Extract the [x, y] coordinate from the center of the cell holding the provided text.  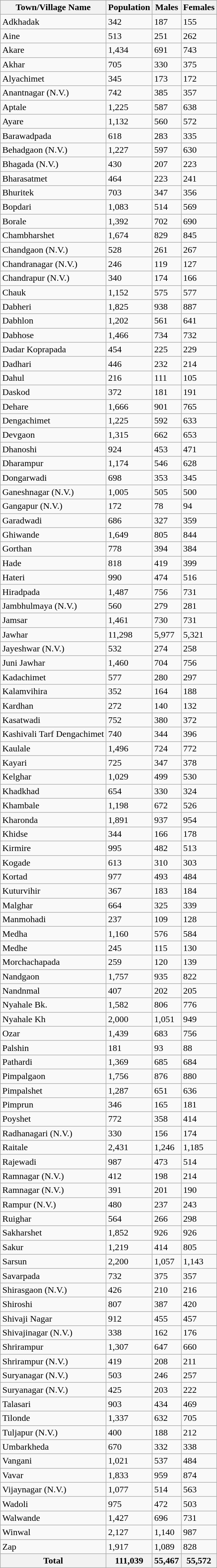
696 [166, 1518]
743 [199, 50]
Bopdari [53, 207]
55,572 [199, 1561]
724 [166, 748]
93 [166, 1048]
664 [129, 905]
1,891 [129, 820]
633 [199, 421]
575 [166, 292]
Total [53, 1561]
1,369 [129, 1062]
346 [129, 1105]
Tuljapur (N.V.) [53, 1432]
297 [199, 677]
1,132 [129, 121]
954 [199, 820]
576 [166, 934]
480 [129, 1204]
109 [166, 920]
Nyahale Bk. [53, 1005]
Ghiwande [53, 535]
Vavar [53, 1475]
636 [199, 1091]
130 [199, 948]
Poyshet [53, 1119]
Kelghar [53, 777]
Rajewadi [53, 1162]
561 [166, 321]
505 [166, 492]
396 [199, 734]
734 [166, 335]
742 [129, 93]
Zap [53, 1547]
198 [166, 1176]
243 [199, 1204]
472 [166, 1504]
Dongarwadi [53, 478]
Talasari [53, 1404]
Hade [53, 563]
704 [166, 663]
977 [129, 877]
165 [166, 1105]
55,467 [166, 1561]
127 [199, 264]
Gangapur (N.V.) [53, 506]
105 [199, 378]
412 [129, 1176]
1,439 [129, 1033]
1,005 [129, 492]
2,000 [129, 1019]
367 [129, 891]
120 [166, 962]
241 [199, 179]
Khambale [53, 805]
Radhanagari (N.V.) [53, 1133]
207 [166, 164]
880 [199, 1076]
Kalamvihira [53, 692]
647 [166, 1347]
752 [129, 720]
Gorthan [53, 549]
1,852 [129, 1233]
Umbarkheda [53, 1447]
Khadkhad [53, 791]
628 [199, 464]
Kharonda [53, 820]
Khidse [53, 834]
1,582 [129, 1005]
1,077 [129, 1489]
387 [166, 1304]
384 [199, 549]
1,649 [129, 535]
258 [199, 649]
212 [199, 1432]
Alyachimet [53, 79]
454 [129, 349]
324 [199, 791]
Devgaon [53, 435]
500 [199, 492]
Juni Jawhar [53, 663]
995 [129, 848]
Dabhlon [53, 321]
Pathardi [53, 1062]
493 [166, 877]
Vangani [53, 1461]
111,039 [129, 1561]
Shiroshi [53, 1304]
425 [129, 1390]
203 [166, 1390]
356 [199, 193]
274 [166, 649]
Chandrapur (N.V.) [53, 278]
378 [199, 763]
453 [166, 449]
1,174 [129, 464]
Kuturvihir [53, 891]
140 [166, 706]
765 [199, 406]
807 [129, 1304]
1,143 [199, 1261]
1,757 [129, 976]
1,083 [129, 207]
Shivaji Nagar [53, 1318]
473 [166, 1162]
201 [166, 1190]
457 [199, 1318]
569 [199, 207]
844 [199, 535]
Akhar [53, 64]
Adkhadak [53, 22]
Kogade [53, 862]
Bhuritek [53, 193]
310 [166, 862]
335 [199, 136]
670 [129, 1447]
2,200 [129, 1261]
407 [129, 991]
Population [129, 7]
Savarpada [53, 1276]
683 [166, 1033]
Shivajinagar (N.V.) [53, 1333]
434 [166, 1404]
426 [129, 1290]
975 [129, 1504]
Kortad [53, 877]
Males [166, 7]
1,307 [129, 1347]
232 [166, 364]
279 [166, 606]
937 [166, 820]
267 [199, 250]
162 [166, 1333]
Sarsun [53, 1261]
662 [166, 435]
111 [166, 378]
Ruighar [53, 1219]
359 [199, 520]
Kadachimet [53, 677]
Walwande [53, 1518]
528 [129, 250]
630 [199, 150]
Tilonde [53, 1418]
173 [166, 79]
132 [199, 706]
430 [129, 164]
332 [166, 1447]
Chandgaon (N.V.) [53, 250]
1,246 [166, 1148]
340 [129, 278]
Jamsar [53, 620]
Medhe [53, 948]
702 [166, 221]
1,392 [129, 221]
Dhanoshi [53, 449]
Pimpalgaon [53, 1076]
Chandranagar (N.V.) [53, 264]
959 [166, 1475]
400 [129, 1432]
Females [199, 7]
464 [129, 179]
740 [129, 734]
178 [199, 834]
Akare [53, 50]
1,666 [129, 406]
471 [199, 449]
516 [199, 577]
303 [199, 862]
Bhagada (N.V.) [53, 164]
Palshin [53, 1048]
Medha [53, 934]
Hateri [53, 577]
176 [199, 1333]
283 [166, 136]
394 [166, 549]
5,977 [166, 635]
Ayare [53, 121]
Ganeshnagar (N.V.) [53, 492]
5,321 [199, 635]
Dabheri [53, 307]
358 [166, 1119]
Manmohadi [53, 920]
924 [129, 449]
Nandnmal [53, 991]
938 [166, 307]
592 [166, 421]
190 [199, 1190]
222 [199, 1390]
Wadoli [53, 1504]
935 [166, 976]
155 [199, 22]
128 [199, 920]
564 [129, 1219]
1,487 [129, 592]
164 [166, 692]
Ozar [53, 1033]
1,833 [129, 1475]
187 [166, 22]
Kaulale [53, 748]
Dharampur [53, 464]
672 [166, 805]
Dahul [53, 378]
156 [166, 1133]
1,466 [129, 335]
Borale [53, 221]
618 [129, 136]
563 [199, 1489]
903 [129, 1404]
685 [166, 1062]
990 [129, 577]
446 [129, 364]
1,917 [129, 1547]
725 [129, 763]
1,057 [166, 1261]
829 [166, 235]
184 [199, 891]
Rampur (N.V.) [53, 1204]
Dadhari [53, 364]
Shrirampur (N.V.) [53, 1361]
686 [129, 520]
455 [166, 1318]
352 [129, 692]
245 [129, 948]
638 [199, 107]
806 [166, 1005]
Pimprun [53, 1105]
325 [166, 905]
1,315 [129, 435]
526 [199, 805]
469 [199, 1404]
353 [166, 478]
191 [199, 392]
1,029 [129, 777]
Behadgaon (N.V.) [53, 150]
499 [166, 777]
88 [199, 1048]
1,287 [129, 1091]
1,427 [129, 1518]
778 [129, 549]
Kashivali Tarf Dengachimet [53, 734]
327 [166, 520]
205 [199, 991]
Aine [53, 36]
266 [166, 1219]
183 [166, 891]
280 [166, 677]
Daskod [53, 392]
115 [166, 948]
Dabhose [53, 335]
251 [166, 36]
Dengachimet [53, 421]
1,461 [129, 620]
660 [199, 1347]
874 [199, 1475]
380 [166, 720]
Chauk [53, 292]
94 [199, 506]
949 [199, 1019]
210 [166, 1290]
339 [199, 905]
391 [129, 1190]
828 [199, 1547]
1,227 [129, 150]
690 [199, 221]
776 [199, 1005]
Vijaynagar (N.V.) [53, 1489]
845 [199, 235]
Jayeshwar (N.V.) [53, 649]
Winwal [53, 1532]
262 [199, 36]
Hiradpada [53, 592]
Kasatwadi [53, 720]
730 [166, 620]
229 [199, 349]
211 [199, 1361]
654 [129, 791]
Jambhulmaya (N.V.) [53, 606]
Chambharshet [53, 235]
Dehare [53, 406]
Jawhar [53, 635]
Kardhan [53, 706]
651 [166, 1091]
653 [199, 435]
Bharasatmet [53, 179]
1,160 [129, 934]
822 [199, 976]
420 [199, 1304]
225 [166, 349]
684 [199, 1062]
Barawadpada [53, 136]
119 [166, 264]
342 [129, 22]
Town/Village Name [53, 7]
298 [199, 1219]
261 [166, 250]
1,140 [166, 1532]
887 [199, 307]
1,219 [129, 1247]
703 [129, 193]
208 [166, 1361]
Raitale [53, 1148]
818 [129, 563]
901 [166, 406]
Shirasgaon (N.V.) [53, 1290]
584 [199, 934]
474 [166, 577]
698 [129, 478]
691 [166, 50]
Garadwadi [53, 520]
202 [166, 991]
272 [129, 706]
530 [199, 777]
385 [166, 93]
1,674 [129, 235]
281 [199, 606]
912 [129, 1318]
78 [166, 506]
Aptale [53, 107]
257 [199, 1376]
1,825 [129, 307]
1,089 [166, 1547]
632 [166, 1418]
597 [166, 150]
Kayari [53, 763]
546 [166, 464]
Pimpalshet [53, 1091]
1,198 [129, 805]
1,051 [166, 1019]
Shrirampur [53, 1347]
1,202 [129, 321]
537 [166, 1461]
11,298 [129, 635]
587 [166, 107]
532 [129, 649]
139 [199, 962]
1,434 [129, 50]
259 [129, 962]
Dadar Koprapada [53, 349]
1,021 [129, 1461]
Anantnagar (N.V.) [53, 93]
Sakharshet [53, 1233]
1,337 [129, 1418]
Kirmire [53, 848]
2,431 [129, 1148]
Nandgaon [53, 976]
1,496 [129, 748]
876 [166, 1076]
641 [199, 321]
482 [166, 848]
572 [199, 121]
399 [199, 563]
1,152 [129, 292]
Nyahale Kh [53, 1019]
2,127 [129, 1532]
1,460 [129, 663]
Sakur [53, 1247]
613 [129, 862]
1,756 [129, 1076]
1,185 [199, 1148]
Malghar [53, 905]
Morchachapada [53, 962]
